Scan for the cell matching the given text and deliver its [x, y] coordinate at center. 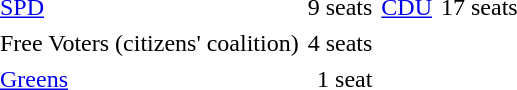
4 seats [340, 44]
